Extract the (X, Y) coordinate from the center of the cell holding the provided text.  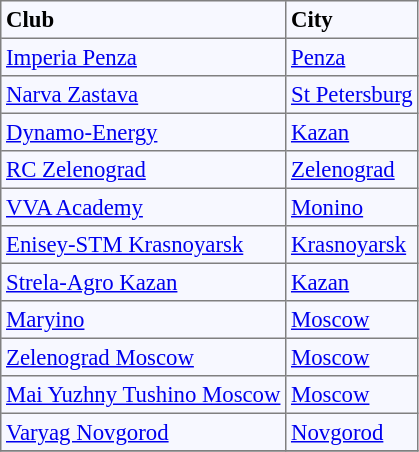
Zelenograd Moscow (144, 357)
Zelenograd (352, 170)
Monino (352, 207)
Mai Yuzhny Tushino Moscow (144, 395)
Club (144, 20)
Novgorod (352, 432)
Narva Zastava (144, 95)
Krasnoyarsk (352, 245)
Dynamo-Energy (144, 132)
City (352, 20)
St Petersburg (352, 95)
Maryino (144, 320)
Penza (352, 57)
VVA Academy (144, 207)
Strela-Agro Kazan (144, 282)
Varyag Novgorod (144, 432)
Imperia Penza (144, 57)
Enisey-STM Krasnoyarsk (144, 245)
RC Zelenograd (144, 170)
